Locate the cell with the specified text and output its (x, y) center coordinate. 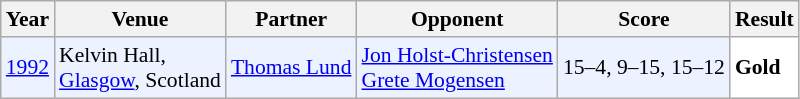
15–4, 9–15, 15–12 (644, 68)
Gold (764, 68)
Jon Holst-Christensen Grete Mogensen (458, 68)
Year (28, 19)
Score (644, 19)
Opponent (458, 19)
Venue (140, 19)
1992 (28, 68)
Kelvin Hall,Glasgow, Scotland (140, 68)
Thomas Lund (292, 68)
Partner (292, 19)
Result (764, 19)
